From the cell containing the given text, extract its center point as (x, y) coordinate. 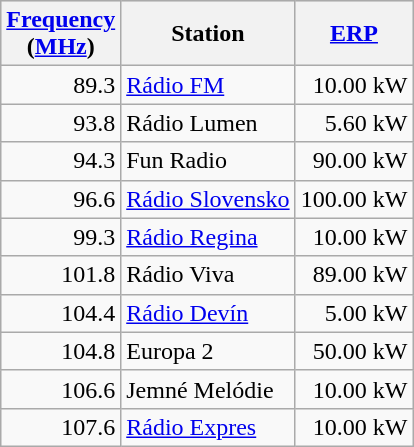
5.60 kW (354, 123)
104.8 (61, 351)
5.00 kW (354, 313)
Frequency(MHz) (61, 34)
Europa 2 (208, 351)
ERP (354, 34)
Jemné Melódie (208, 389)
Rádio Expres (208, 427)
104.4 (61, 313)
Rádio Viva (208, 275)
100.00 kW (354, 199)
Fun Radio (208, 161)
106.6 (61, 389)
Rádio Lumen (208, 123)
107.6 (61, 427)
89.00 kW (354, 275)
94.3 (61, 161)
101.8 (61, 275)
Rádio Slovensko (208, 199)
Rádio FM (208, 85)
96.6 (61, 199)
99.3 (61, 237)
Station (208, 34)
Rádio Devín (208, 313)
90.00 kW (354, 161)
Rádio Regina (208, 237)
89.3 (61, 85)
50.00 kW (354, 351)
93.8 (61, 123)
